Provide the [x, y] coordinate of the cell's center where the given text is located.  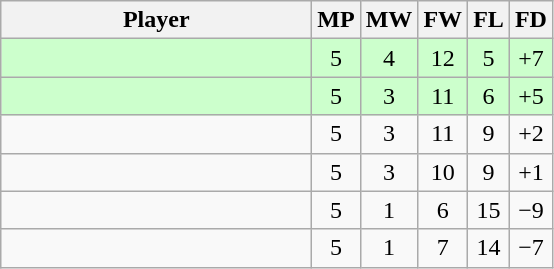
FL [489, 20]
+2 [530, 134]
10 [443, 172]
+1 [530, 172]
4 [389, 58]
14 [489, 248]
MW [389, 20]
MP [336, 20]
+7 [530, 58]
FW [443, 20]
−9 [530, 210]
Player [156, 20]
−7 [530, 248]
12 [443, 58]
FD [530, 20]
7 [443, 248]
+5 [530, 96]
15 [489, 210]
